Return [x, y] of the center of cell containing provided text 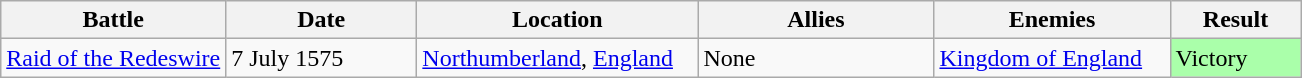
Battle [114, 20]
Kingdom of England [1052, 58]
Allies [816, 20]
Raid of the Redeswire [114, 58]
Northumberland, England [558, 58]
Location [558, 20]
None [816, 58]
Victory [1236, 58]
7 July 1575 [322, 58]
Result [1236, 20]
Enemies [1052, 20]
Date [322, 20]
